Search for the cell housing the specified text and yield its (x, y) center coordinate. 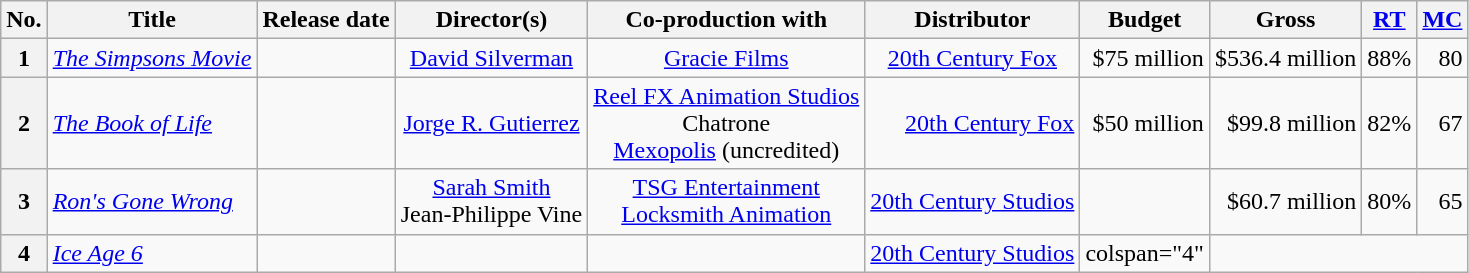
88% (1390, 58)
4 (24, 253)
80% (1390, 202)
$50 million (1145, 123)
$536.4 million (1285, 58)
3 (24, 202)
80 (1442, 58)
$75 million (1145, 58)
MC (1442, 20)
67 (1442, 123)
2 (24, 123)
Director(s) (491, 20)
colspan="4" (1145, 253)
82% (1390, 123)
The Simpsons Movie (152, 58)
$60.7 million (1285, 202)
Release date (326, 20)
Co-production with (726, 20)
Jorge R. Gutierrez (491, 123)
RT (1390, 20)
TSG EntertainmentLocksmith Animation (726, 202)
Ice Age 6 (152, 253)
Distributor (972, 20)
David Silverman (491, 58)
The Book of Life (152, 123)
Reel FX Animation StudiosChatroneMexopolis (uncredited) (726, 123)
Ron's Gone Wrong (152, 202)
Budget (1145, 20)
$99.8 million (1285, 123)
65 (1442, 202)
Title (152, 20)
Sarah SmithJean-Philippe Vine (491, 202)
Gracie Films (726, 58)
No. (24, 20)
1 (24, 58)
Gross (1285, 20)
